Extract the (X, Y) coordinate from the center of the cell holding the provided text.  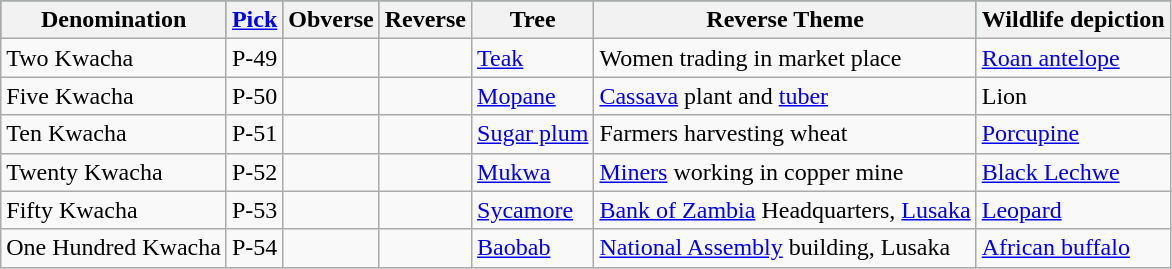
Reverse (425, 20)
One Hundred Kwacha (114, 248)
P-50 (254, 96)
Reverse Theme (785, 20)
Cassava plant and tuber (785, 96)
Porcupine (1073, 134)
Lion (1073, 96)
Mopane (533, 96)
Sugar plum (533, 134)
Wildlife depiction (1073, 20)
Roan antelope (1073, 58)
Mukwa (533, 172)
P-54 (254, 248)
P-53 (254, 210)
P-51 (254, 134)
Denomination (114, 20)
P-52 (254, 172)
Bank of Zambia Headquarters, Lusaka (785, 210)
Miners working in copper mine (785, 172)
Black Lechwe (1073, 172)
African buffalo (1073, 248)
P-49 (254, 58)
Two Kwacha (114, 58)
Leopard (1073, 210)
Obverse (331, 20)
Sycamore (533, 210)
Women trading in market place (785, 58)
Teak (533, 58)
Farmers harvesting wheat (785, 134)
Twenty Kwacha (114, 172)
Ten Kwacha (114, 134)
Fifty Kwacha (114, 210)
National Assembly building, Lusaka (785, 248)
Pick (254, 20)
Tree (533, 20)
Five Kwacha (114, 96)
Baobab (533, 248)
